Locate the cell with the specified text and output its (x, y) center coordinate. 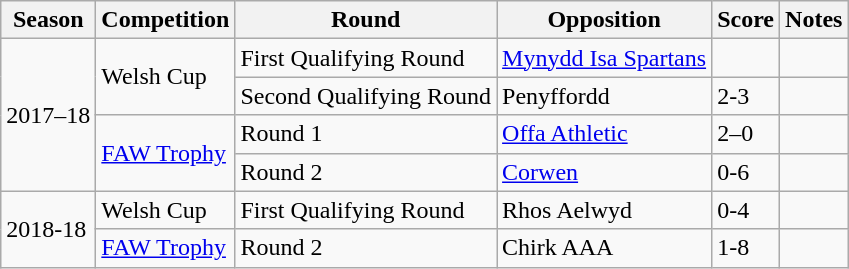
Opposition (604, 20)
Penyffordd (604, 96)
Mynydd Isa Spartans (604, 58)
Competition (166, 20)
2–0 (746, 134)
Round 1 (366, 134)
Notes (814, 20)
Chirk AAA (604, 248)
2018-18 (48, 229)
0-4 (746, 210)
Score (746, 20)
Season (48, 20)
2-3 (746, 96)
1-8 (746, 248)
Offa Athletic (604, 134)
2017–18 (48, 115)
Round (366, 20)
Rhos Aelwyd (604, 210)
0-6 (746, 172)
Second Qualifying Round (366, 96)
Corwen (604, 172)
